Output the [X, Y] coordinate of the center of the cell containing the given text.  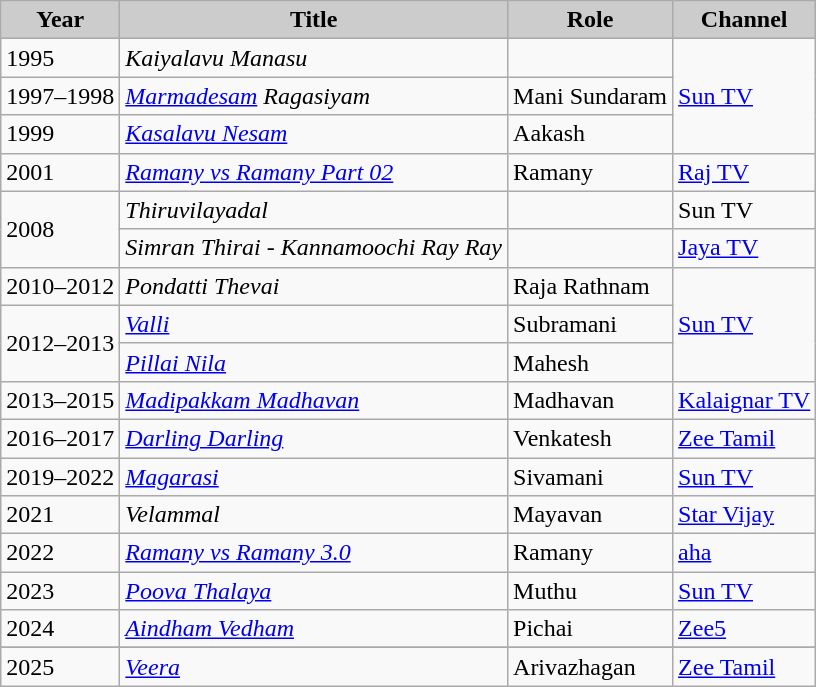
Aindham Vedham [314, 629]
2023 [60, 591]
Venkatesh [590, 438]
2022 [60, 553]
Raja Rathnam [590, 286]
Subramani [590, 324]
Darling Darling [314, 438]
2008 [60, 229]
Marmadesam Ragasiyam [314, 96]
Ramany vs Ramany 3.0 [314, 553]
aha [744, 553]
Title [314, 20]
Mani Sundaram [590, 96]
Mahesh [590, 362]
Zee5 [744, 629]
Raj TV [744, 172]
Simran Thirai - Kannamoochi Ray Ray [314, 248]
Magarasi [314, 477]
Muthu [590, 591]
2001 [60, 172]
Madipakkam Madhavan [314, 400]
Pondatti Thevai [314, 286]
2013–2015 [60, 400]
Madhavan [590, 400]
2010–2012 [60, 286]
2021 [60, 515]
2012–2013 [60, 343]
Mayavan [590, 515]
2016–2017 [60, 438]
Channel [744, 20]
Jaya TV [744, 248]
Pillai Nila [314, 362]
Poova Thalaya [314, 591]
Valli [314, 324]
1997–1998 [60, 96]
Star Vijay [744, 515]
2025 [60, 667]
1995 [60, 58]
Role [590, 20]
Thiruvilayadal [314, 210]
Kasalavu Nesam [314, 134]
Aakash [590, 134]
Arivazhagan [590, 667]
Sivamani [590, 477]
Veera [314, 667]
2024 [60, 629]
Year [60, 20]
2019–2022 [60, 477]
Velammal [314, 515]
1999 [60, 134]
Kaiyalavu Manasu [314, 58]
Ramany vs Ramany Part 02 [314, 172]
Pichai [590, 629]
Kalaignar TV [744, 400]
